Provide the [X, Y] coordinate of the cell's center where the given text is located.  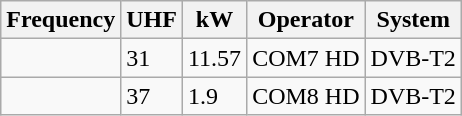
System [413, 20]
1.9 [214, 96]
31 [152, 58]
kW [214, 20]
Frequency [61, 20]
11.57 [214, 58]
COM8 HD [306, 96]
37 [152, 96]
COM7 HD [306, 58]
Operator [306, 20]
UHF [152, 20]
